Detect which cell encompasses the target text, then output its [X, Y] center coordinate. 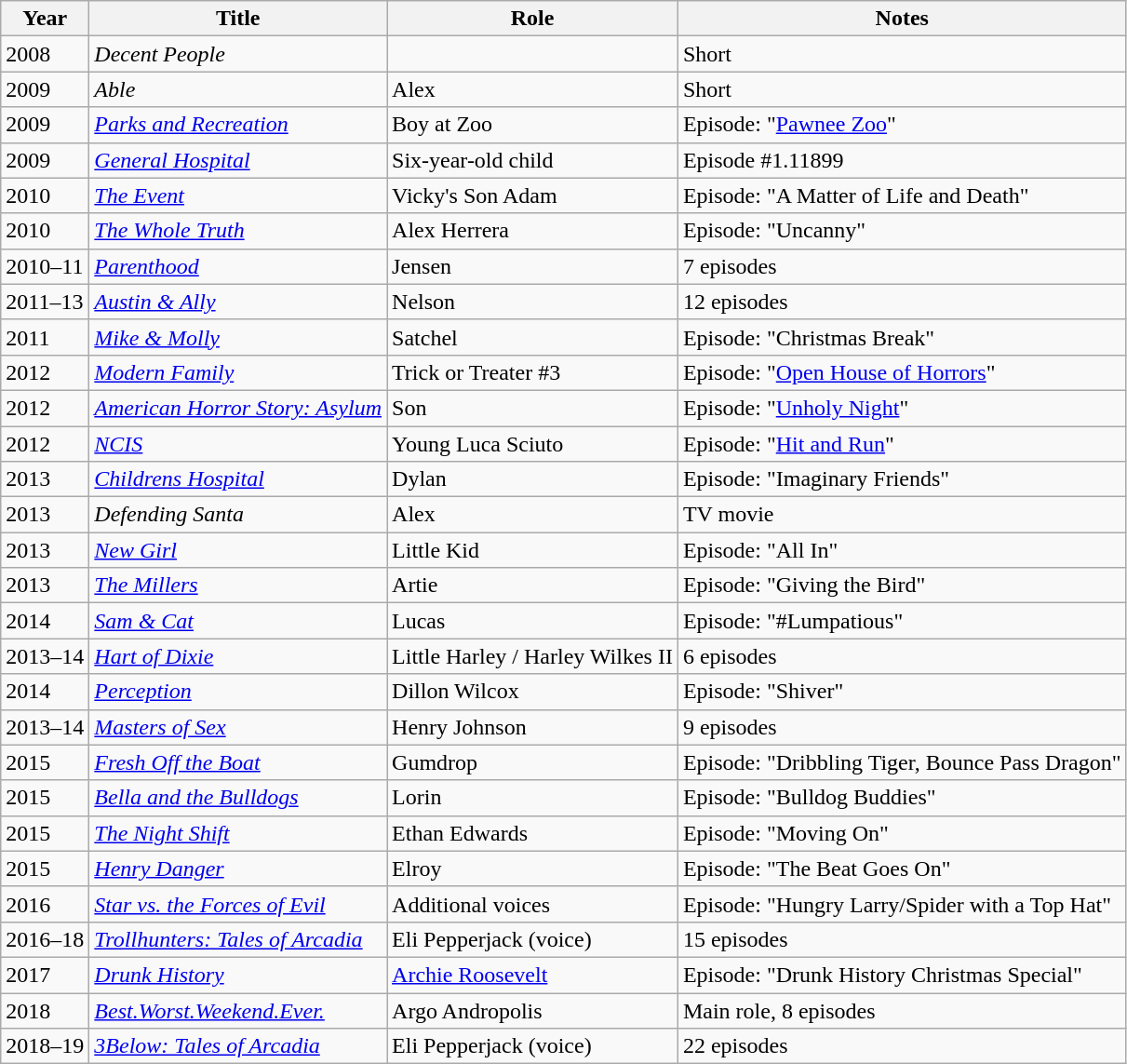
Dylan [532, 479]
Modern Family [238, 372]
2018–19 [45, 1046]
Episode: "Shiver" [902, 692]
Fresh Off the Boat [238, 762]
Decent People [238, 54]
Star vs. the Forces of Evil [238, 904]
Six-year-old child [532, 160]
Parenthood [238, 266]
Episode: "The Beat Goes On" [902, 869]
Title [238, 19]
2016 [45, 904]
15 episodes [902, 939]
Little Kid [532, 550]
New Girl [238, 550]
3Below: Tales of Arcadia [238, 1046]
Year [45, 19]
Artie [532, 586]
Episode: "#Lumpatious" [902, 621]
Parks and Recreation [238, 125]
Episode: "Christmas Break" [902, 337]
Argo Andropolis [532, 1010]
Episode: "Hungry Larry/Spider with a Top Hat" [902, 904]
9 episodes [902, 727]
Notes [902, 19]
Ethan Edwards [532, 833]
Archie Roosevelt [532, 975]
Episode: "Drunk History Christmas Special" [902, 975]
2011–13 [45, 302]
Episode: "Bulldog Buddies" [902, 798]
Episode: "Open House of Horrors" [902, 372]
Episode: "A Matter of Life and Death" [902, 195]
The Night Shift [238, 833]
Episode: "Imaginary Friends" [902, 479]
Lucas [532, 621]
Episode: "All In" [902, 550]
American Horror Story: Asylum [238, 408]
Alex Herrera [532, 231]
Episode: "Moving On" [902, 833]
Episode: "Uncanny" [902, 231]
Austin & Ally [238, 302]
22 episodes [902, 1046]
2016–18 [45, 939]
Episode #1.11899 [902, 160]
7 episodes [902, 266]
2008 [45, 54]
2010–11 [45, 266]
The Event [238, 195]
NCIS [238, 444]
Henry Danger [238, 869]
Perception [238, 692]
Nelson [532, 302]
TV movie [902, 515]
2017 [45, 975]
Dillon Wilcox [532, 692]
Defending Santa [238, 515]
Main role, 8 episodes [902, 1010]
General Hospital [238, 160]
Role [532, 19]
Episode: "Giving the Bird" [902, 586]
Best.Worst.Weekend.Ever. [238, 1010]
Lorin [532, 798]
Hart of Dixie [238, 656]
Episode: "Hit and Run" [902, 444]
Additional voices [532, 904]
Episode: "Unholy Night" [902, 408]
Bella and the Bulldogs [238, 798]
Little Harley / Harley Wilkes II [532, 656]
Able [238, 89]
12 episodes [902, 302]
Episode: "Dribbling Tiger, Bounce Pass Dragon" [902, 762]
Trollhunters: Tales of Arcadia [238, 939]
Drunk History [238, 975]
Trick or Treater #3 [532, 372]
Masters of Sex [238, 727]
Boy at Zoo [532, 125]
The Whole Truth [238, 231]
Son [532, 408]
6 episodes [902, 656]
Episode: "Pawnee Zoo" [902, 125]
2018 [45, 1010]
Elroy [532, 869]
2011 [45, 337]
Childrens Hospital [238, 479]
Sam & Cat [238, 621]
The Millers [238, 586]
Satchel [532, 337]
Gumdrop [532, 762]
Young Luca Sciuto [532, 444]
Vicky's Son Adam [532, 195]
Mike & Molly [238, 337]
Henry Johnson [532, 727]
Jensen [532, 266]
